Return the (x, y) coordinate for the center point of the cell that contains the specified text.  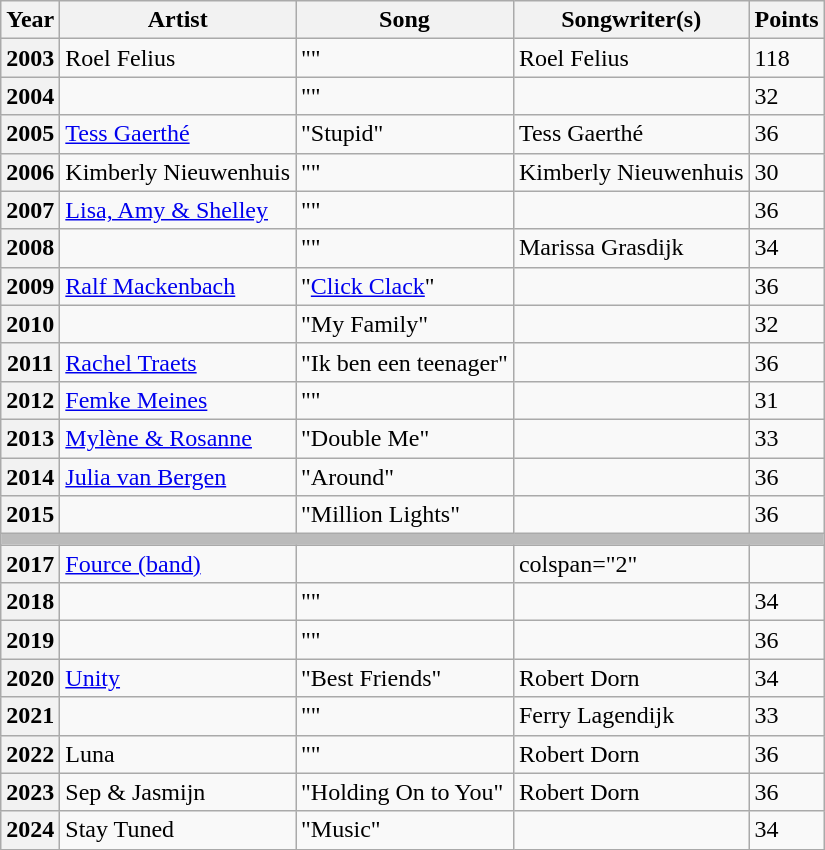
2004 (30, 96)
2013 (30, 438)
colspan="2" (631, 564)
2020 (30, 678)
2003 (30, 58)
"Holding On to You" (405, 792)
"Around" (405, 477)
2011 (30, 362)
2017 (30, 564)
Fource (band) (178, 564)
Rachel Traets (178, 362)
2022 (30, 754)
"Stupid" (405, 134)
"Double Me" (405, 438)
Marissa Grasdijk (631, 248)
Song (405, 20)
2008 (30, 248)
Unity (178, 678)
Mylène & Rosanne (178, 438)
Artist (178, 20)
"Million Lights" (405, 515)
118 (786, 58)
Sep & Jasmijn (178, 792)
Femke Meines (178, 400)
Songwriter(s) (631, 20)
"My Family" (405, 324)
"Ik ben een teenager" (405, 362)
2012 (30, 400)
Julia van Bergen (178, 477)
Year (30, 20)
"Click Clack" (405, 286)
Stay Tuned (178, 830)
2009 (30, 286)
"Best Friends" (405, 678)
Luna (178, 754)
30 (786, 172)
2007 (30, 210)
Ralf Mackenbach (178, 286)
2024 (30, 830)
2019 (30, 640)
2010 (30, 324)
Ferry Lagendijk (631, 716)
Points (786, 20)
2005 (30, 134)
2023 (30, 792)
2015 (30, 515)
Lisa, Amy & Shelley (178, 210)
2014 (30, 477)
2006 (30, 172)
"Music" (405, 830)
31 (786, 400)
2018 (30, 602)
2021 (30, 716)
